Capture the cell that displays the provided text and extract its (x, y) central coordinate. 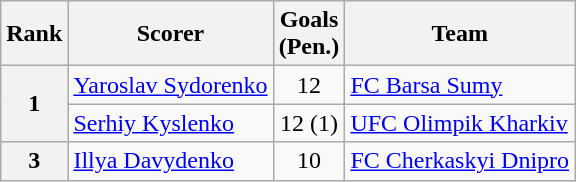
Goals(Pen.) (309, 34)
1 (34, 104)
Serhiy Kyslenko (170, 123)
Illya Davydenko (170, 161)
Rank (34, 34)
Scorer (170, 34)
12 (1) (309, 123)
Yaroslav Sydorenko (170, 85)
Team (460, 34)
3 (34, 161)
12 (309, 85)
UFC Olimpik Kharkiv (460, 123)
FC Cherkaskyi Dnipro (460, 161)
FC Barsa Sumy (460, 85)
10 (309, 161)
